Determine the [x, y] coordinate at the center of the cell enclosing the given text.  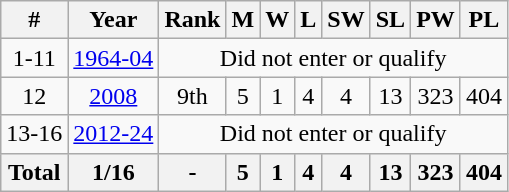
13-16 [34, 134]
PL [484, 20]
Total [34, 172]
2008 [114, 96]
SW [346, 20]
1964-04 [114, 58]
W [278, 20]
Year [114, 20]
2012-24 [114, 134]
- [192, 172]
PW [436, 20]
M [243, 20]
1-11 [34, 58]
Rank [192, 20]
1/16 [114, 172]
# [34, 20]
L [308, 20]
9th [192, 96]
12 [34, 96]
SL [390, 20]
